For the text-containing cell, return its midpoint in (X, Y) coordinate format. 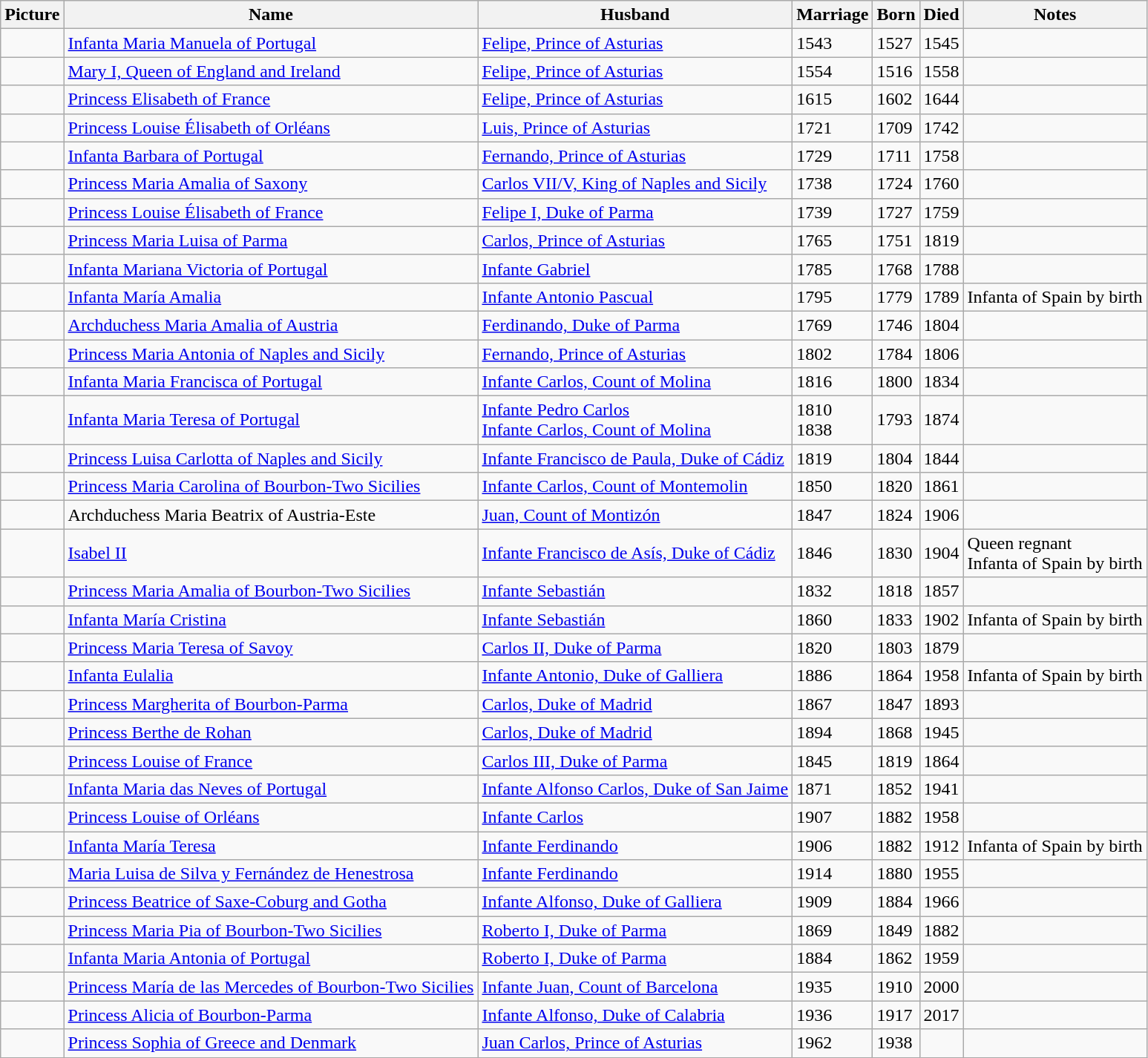
Princess Elisabeth of France (271, 99)
Infanta Eulalia (271, 676)
Isabel II (271, 553)
Infanta Maria Manuela of Portugal (271, 43)
2000 (941, 987)
1909 (833, 902)
1785 (833, 269)
1824 (896, 515)
Infanta Maria Teresa of Portugal (271, 420)
Infante Francisco de Asís, Duke of Cádiz (635, 553)
Infante Antonio, Duke of Galliera (635, 676)
Princess Alicia of Bourbon-Parma (271, 1015)
Juan, Count of Montizón (635, 515)
Infante Alfonso, Duke of Calabria (635, 1015)
Princess Sophia of Greece and Denmark (271, 1043)
1910 (896, 987)
Princess Luisa Carlotta of Naples and Sicily (271, 459)
1852 (896, 789)
1800 (896, 382)
1751 (896, 240)
1886 (833, 676)
1938 (896, 1043)
1727 (896, 212)
Marriage (833, 15)
1868 (896, 732)
Infanta María Teresa (271, 845)
1879 (941, 648)
1516 (896, 71)
1554 (833, 71)
1941 (941, 789)
Infante Carlos, Count of Molina (635, 382)
1917 (896, 1015)
1816 (833, 382)
1846 (833, 553)
Carlos II, Duke of Parma (635, 648)
1830 (896, 553)
1849 (896, 930)
Princess Louise Élisabeth of France (271, 212)
1759 (941, 212)
Carlos III, Duke of Parma (635, 760)
1955 (941, 874)
1758 (941, 156)
1721 (833, 128)
Princess Margherita of Bourbon-Parma (271, 704)
Carlos VII/V, King of Naples and Sicily (635, 184)
1871 (833, 789)
1904 (941, 553)
Felipe I, Duke of Parma (635, 212)
Infanta María Cristina (271, 620)
1779 (896, 297)
1729 (833, 156)
Husband (635, 15)
1543 (833, 43)
Ferdinando, Duke of Parma (635, 325)
1789 (941, 297)
1739 (833, 212)
1966 (941, 902)
Infante Carlos (635, 817)
1802 (833, 354)
1862 (896, 959)
1935 (833, 987)
1832 (833, 591)
1545 (941, 43)
1894 (833, 732)
1768 (896, 269)
Luis, Prince of Asturias (635, 128)
1709 (896, 128)
Infanta Maria Antonia of Portugal (271, 959)
Infante Pedro CarlosInfante Carlos, Count of Molina (635, 420)
1746 (896, 325)
Princess María de las Mercedes of Bourbon-Two Sicilies (271, 987)
Princess Maria Teresa of Savoy (271, 648)
1818 (896, 591)
Infante Alfonso, Duke of Galliera (635, 902)
1914 (833, 874)
Notes (1055, 15)
1893 (941, 704)
Archduchess Maria Amalia of Austria (271, 325)
1615 (833, 99)
1907 (833, 817)
Born (896, 15)
Juan Carlos, Prince of Asturias (635, 1043)
1959 (941, 959)
1724 (896, 184)
2017 (941, 1015)
1874 (941, 420)
Infante Antonio Pascual (635, 297)
Princess Louise Élisabeth of Orléans (271, 128)
Princess Maria Amalia of Saxony (271, 184)
1833 (896, 620)
1844 (941, 459)
1962 (833, 1043)
1845 (833, 760)
1912 (941, 845)
1803 (896, 648)
1558 (941, 71)
Infanta Maria Francisca of Portugal (271, 382)
Infante Gabriel (635, 269)
1711 (896, 156)
1760 (941, 184)
1834 (941, 382)
1742 (941, 128)
1880 (896, 874)
1850 (833, 487)
Infanta Maria das Neves of Portugal (271, 789)
Princess Beatrice of Saxe-Coburg and Gotha (271, 902)
1869 (833, 930)
1788 (941, 269)
1784 (896, 354)
Infanta Mariana Victoria of Portugal (271, 269)
1902 (941, 620)
18101838 (833, 420)
Infanta Barbara of Portugal (271, 156)
1861 (941, 487)
1793 (896, 420)
1936 (833, 1015)
Infante Francisco de Paula, Duke of Cádiz (635, 459)
Archduchess Maria Beatrix of Austria-Este (271, 515)
Princess Maria Antonia of Naples and Sicily (271, 354)
Queen regnantInfanta of Spain by birth (1055, 553)
Infante Carlos, Count of Montemolin (635, 487)
Princess Maria Luisa of Parma (271, 240)
1857 (941, 591)
Picture (33, 15)
Princess Maria Carolina of Bourbon-Two Sicilies (271, 487)
Carlos, Prince of Asturias (635, 240)
1602 (896, 99)
1795 (833, 297)
1769 (833, 325)
Princess Maria Amalia of Bourbon-Two Sicilies (271, 591)
Infante Alfonso Carlos, Duke of San Jaime (635, 789)
1527 (896, 43)
1738 (833, 184)
Died (941, 15)
Princess Berthe de Rohan (271, 732)
1806 (941, 354)
Mary I, Queen of England and Ireland (271, 71)
Name (271, 15)
1765 (833, 240)
1644 (941, 99)
Princess Maria Pia of Bourbon-Two Sicilies (271, 930)
Maria Luisa de Silva y Fernández de Henestrosa (271, 874)
Infanta María Amalia (271, 297)
1945 (941, 732)
1867 (833, 704)
Princess Louise of France (271, 760)
Princess Louise of Orléans (271, 817)
Infante Juan, Count of Barcelona (635, 987)
1860 (833, 620)
